Provide the [x, y] coordinate of the cell's center where the given text is located.  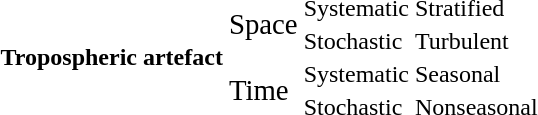
Systematic [356, 74]
Stochastic [356, 41]
